Output the (X, Y) coordinate of the center of the cell containing the given text.  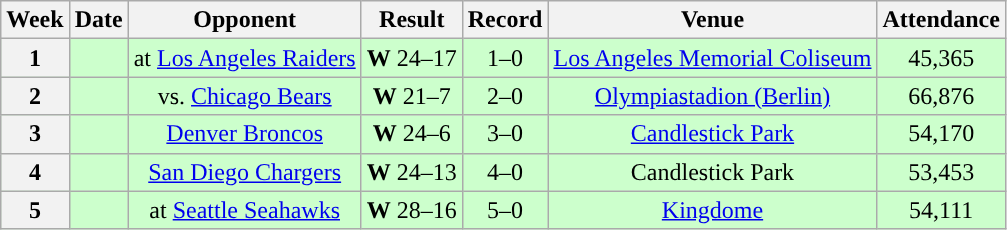
54,170 (941, 134)
Los Angeles Memorial Coliseum (712, 58)
3–0 (505, 134)
66,876 (941, 96)
vs. Chicago Bears (244, 96)
W 24–6 (412, 134)
4 (35, 172)
W 24–13 (412, 172)
Record (505, 20)
W 28–16 (412, 210)
Denver Broncos (244, 134)
Venue (712, 20)
5 (35, 210)
Kingdome (712, 210)
2 (35, 96)
San Diego Chargers (244, 172)
Week (35, 20)
4–0 (505, 172)
Result (412, 20)
45,365 (941, 58)
Olympiastadion (Berlin) (712, 96)
W 21–7 (412, 96)
2–0 (505, 96)
53,453 (941, 172)
1 (35, 58)
Date (98, 20)
Opponent (244, 20)
3 (35, 134)
at Los Angeles Raiders (244, 58)
1–0 (505, 58)
Attendance (941, 20)
at Seattle Seahawks (244, 210)
54,111 (941, 210)
5–0 (505, 210)
W 24–17 (412, 58)
